Identify which cell holds the provided text, then report its (x, y) central coordinate. 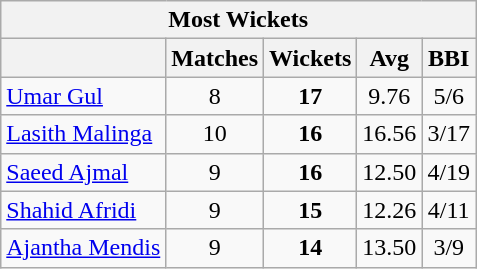
15 (310, 210)
Shahid Afridi (84, 210)
Lasith Malinga (84, 134)
10 (215, 134)
12.50 (390, 172)
Umar Gul (84, 96)
17 (310, 96)
8 (215, 96)
16.56 (390, 134)
4/19 (449, 172)
BBI (449, 58)
Wickets (310, 58)
Ajantha Mendis (84, 248)
Matches (215, 58)
4/11 (449, 210)
12.26 (390, 210)
14 (310, 248)
3/17 (449, 134)
9.76 (390, 96)
Saeed Ajmal (84, 172)
Avg (390, 58)
5/6 (449, 96)
Most Wickets (238, 20)
3/9 (449, 248)
13.50 (390, 248)
